Return (x, y) of the center of cell containing provided text 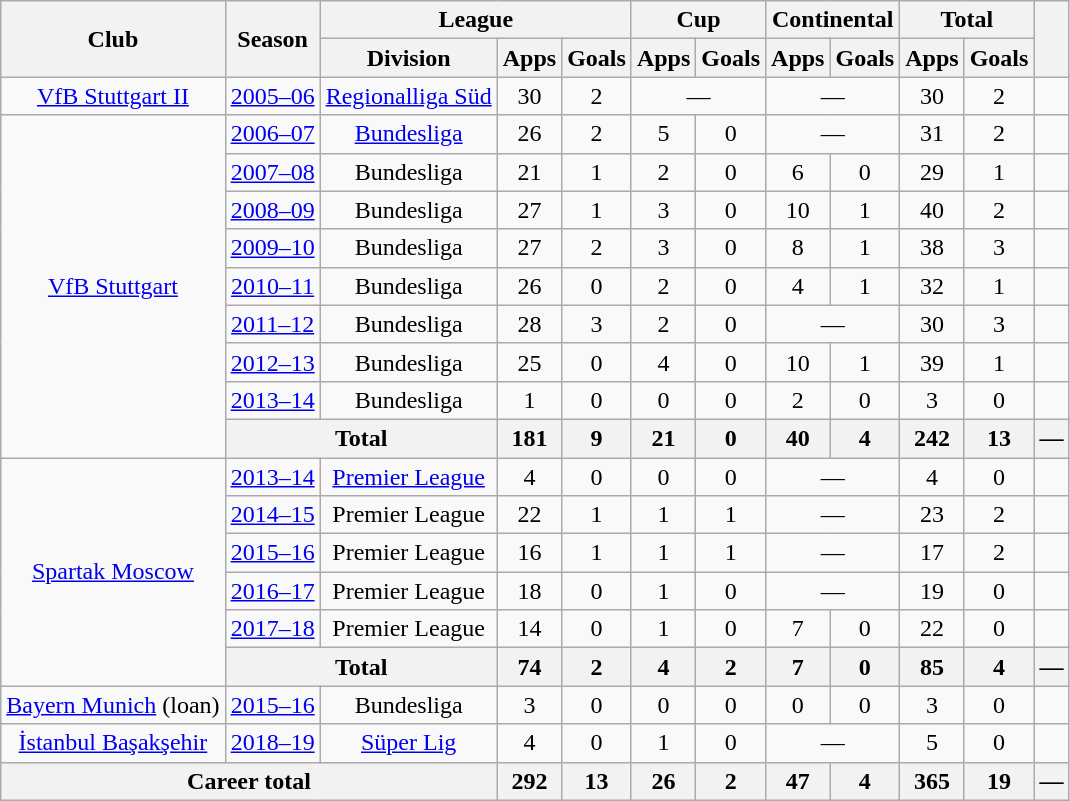
9 (597, 438)
2010–11 (272, 286)
2005–06 (272, 96)
Continental (833, 20)
Career total (249, 781)
2017–18 (272, 629)
2014–15 (272, 515)
Spartak Moscow (113, 572)
2008–09 (272, 210)
Süper Lig (408, 743)
32 (932, 286)
2016–17 (272, 591)
16 (529, 553)
31 (932, 134)
Cup (698, 20)
292 (529, 781)
Bayern Munich (loan) (113, 705)
25 (529, 362)
2007–08 (272, 172)
2011–12 (272, 324)
242 (932, 438)
181 (529, 438)
League (476, 20)
14 (529, 629)
VfB Stuttgart (113, 286)
17 (932, 553)
İstanbul Başakşehir (113, 743)
29 (932, 172)
2012–13 (272, 362)
47 (798, 781)
38 (932, 248)
2018–19 (272, 743)
Regionalliga Süd (408, 96)
365 (932, 781)
2006–07 (272, 134)
6 (798, 172)
Club (113, 39)
2009–10 (272, 248)
39 (932, 362)
18 (529, 591)
74 (529, 667)
Season (272, 39)
28 (529, 324)
85 (932, 667)
8 (798, 248)
VfB Stuttgart II (113, 96)
23 (932, 515)
Division (408, 58)
